Locate the cell with the specified text and output its (x, y) center coordinate. 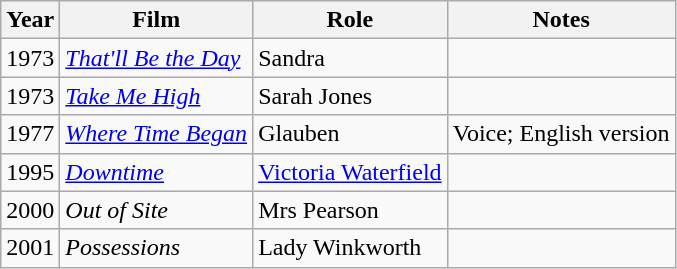
Lady Winkworth (350, 248)
1977 (30, 134)
That'll Be the Day (156, 58)
Year (30, 20)
Out of Site (156, 210)
Sandra (350, 58)
Where Time Began (156, 134)
Mrs Pearson (350, 210)
Glauben (350, 134)
Downtime (156, 172)
Role (350, 20)
Notes (561, 20)
Film (156, 20)
Sarah Jones (350, 96)
1995 (30, 172)
Take Me High (156, 96)
2000 (30, 210)
Possessions (156, 248)
Victoria Waterfield (350, 172)
Voice; English version (561, 134)
2001 (30, 248)
